Provide the [x, y] coordinate of the cell's center where the given text is located.  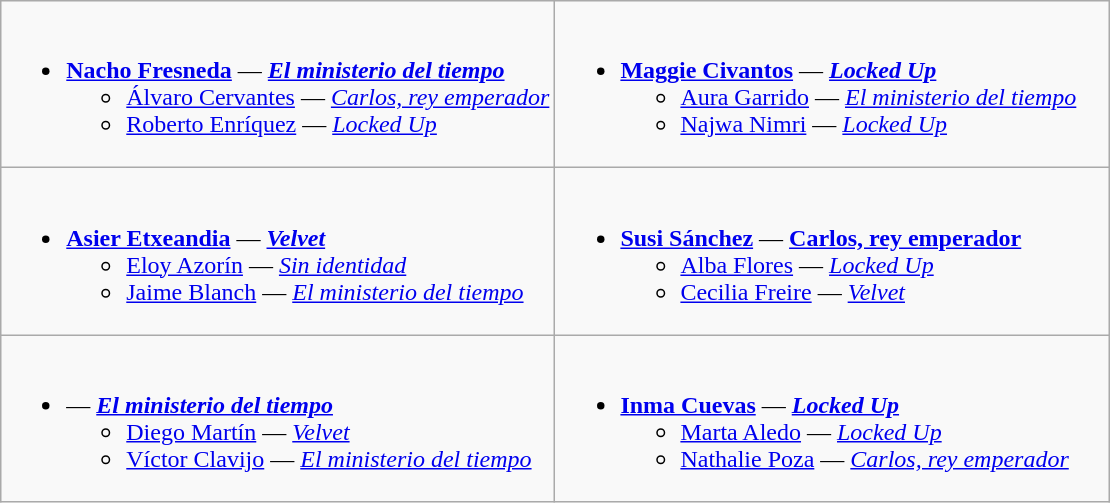
Maggie Civantos — Locked UpAura Garrido — El ministerio del tiempoNajwa Nimri — Locked Up [832, 84]
Nacho Fresneda — El ministerio del tiempoÁlvaro Cervantes — Carlos, rey emperadorRoberto Enríquez — Locked Up [278, 84]
— El ministerio del tiempoDiego Martín — VelvetVíctor Clavijo — El ministerio del tiempo [278, 418]
Susi Sánchez — Carlos, rey emperadorAlba Flores — Locked UpCecilia Freire — Velvet [832, 252]
Inma Cuevas — Locked UpMarta Aledo — Locked UpNathalie Poza — Carlos, rey emperador [832, 418]
Asier Etxeandia — VelvetEloy Azorín — Sin identidadJaime Blanch — El ministerio del tiempo [278, 252]
